Output the (x, y) coordinate of the center of the cell containing the given text.  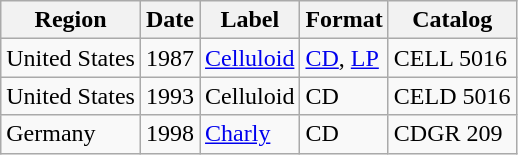
1998 (170, 134)
CD, LP (344, 58)
CDGR 209 (452, 134)
1993 (170, 96)
Region (71, 20)
CELD 5016 (452, 96)
Format (344, 20)
1987 (170, 58)
Germany (71, 134)
Catalog (452, 20)
Label (250, 20)
Date (170, 20)
CELL 5016 (452, 58)
Charly (250, 134)
